From the cell containing the given text, extract its center point as [X, Y] coordinate. 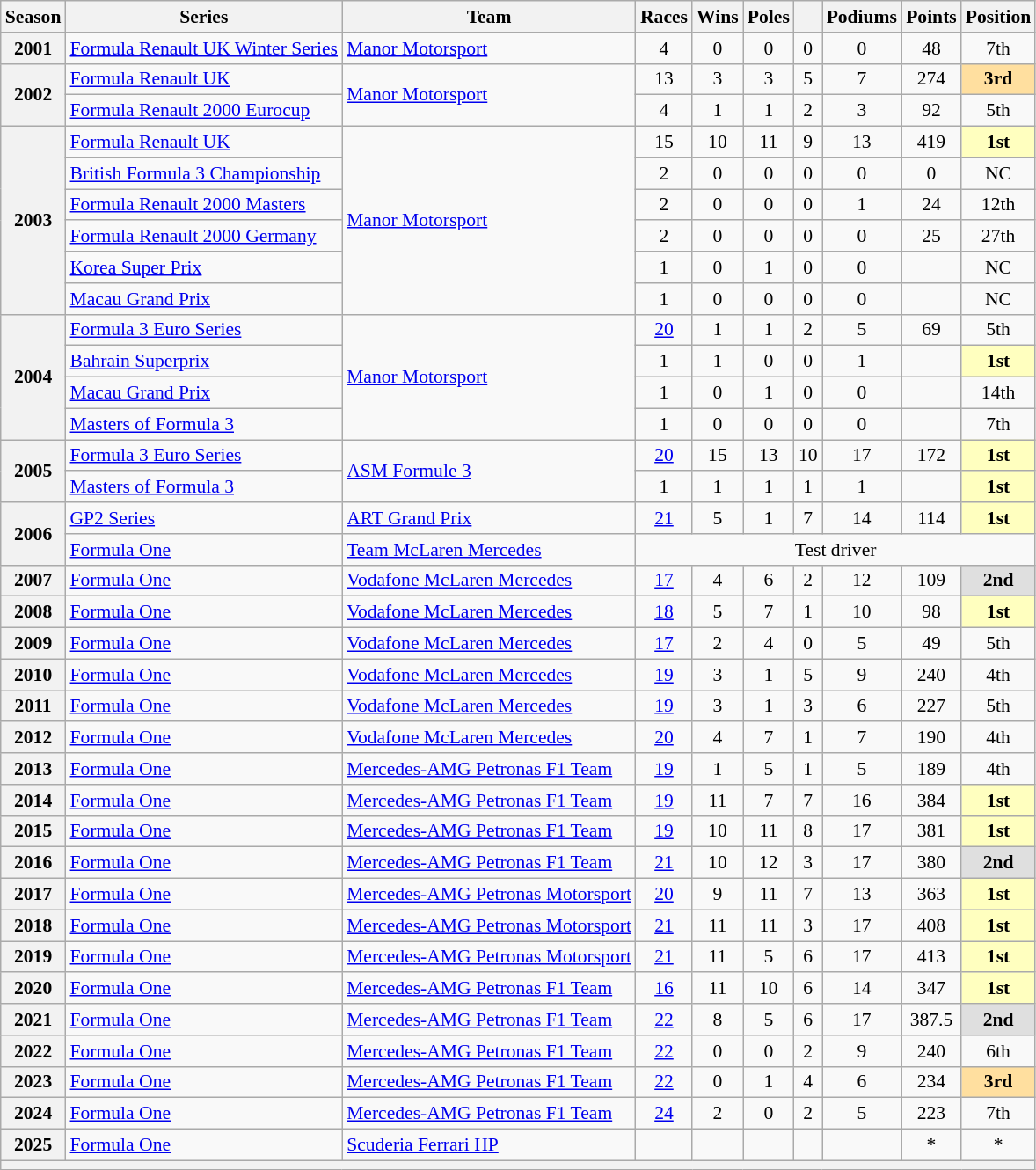
2025 [33, 1145]
Korea Super Prix [204, 267]
ASM Formule 3 [489, 472]
347 [931, 989]
49 [931, 644]
2007 [33, 581]
Bahrain Superprix [204, 362]
2017 [33, 895]
227 [931, 706]
ART Grand Prix [489, 518]
190 [931, 738]
2005 [33, 472]
274 [931, 79]
2003 [33, 221]
2012 [33, 738]
92 [931, 111]
Scuderia Ferrari HP [489, 1145]
2020 [33, 989]
223 [931, 1114]
2019 [33, 957]
Team [489, 17]
27th [998, 237]
GP2 Series [204, 518]
6th [998, 1051]
172 [931, 456]
2006 [33, 533]
189 [931, 769]
Formula Renault UK Winter Series [204, 48]
2001 [33, 48]
408 [931, 925]
2018 [33, 925]
12th [998, 205]
Season [33, 17]
Points [931, 17]
Formula Renault 2000 Germany [204, 237]
109 [931, 581]
Races [664, 17]
387.5 [931, 1020]
2002 [33, 95]
Test driver [835, 550]
Formula Renault 2000 Masters [204, 205]
2022 [33, 1051]
British Formula 3 Championship [204, 173]
2024 [33, 1114]
2013 [33, 769]
2004 [33, 377]
48 [931, 48]
25 [931, 237]
Series [204, 17]
69 [931, 330]
380 [931, 863]
381 [931, 831]
Podiums [862, 17]
114 [931, 518]
Formula Renault 2000 Eurocup [204, 111]
98 [931, 612]
419 [931, 143]
2016 [33, 863]
2011 [33, 706]
2010 [33, 675]
Team McLaren Mercedes [489, 550]
413 [931, 957]
18 [664, 612]
Wins [718, 17]
Poles [769, 17]
2015 [33, 831]
2021 [33, 1020]
384 [931, 801]
234 [931, 1082]
2023 [33, 1082]
2014 [33, 801]
14th [998, 393]
2009 [33, 644]
363 [931, 895]
2008 [33, 612]
Position [998, 17]
